Locate the cell with the specified text and output its [x, y] center coordinate. 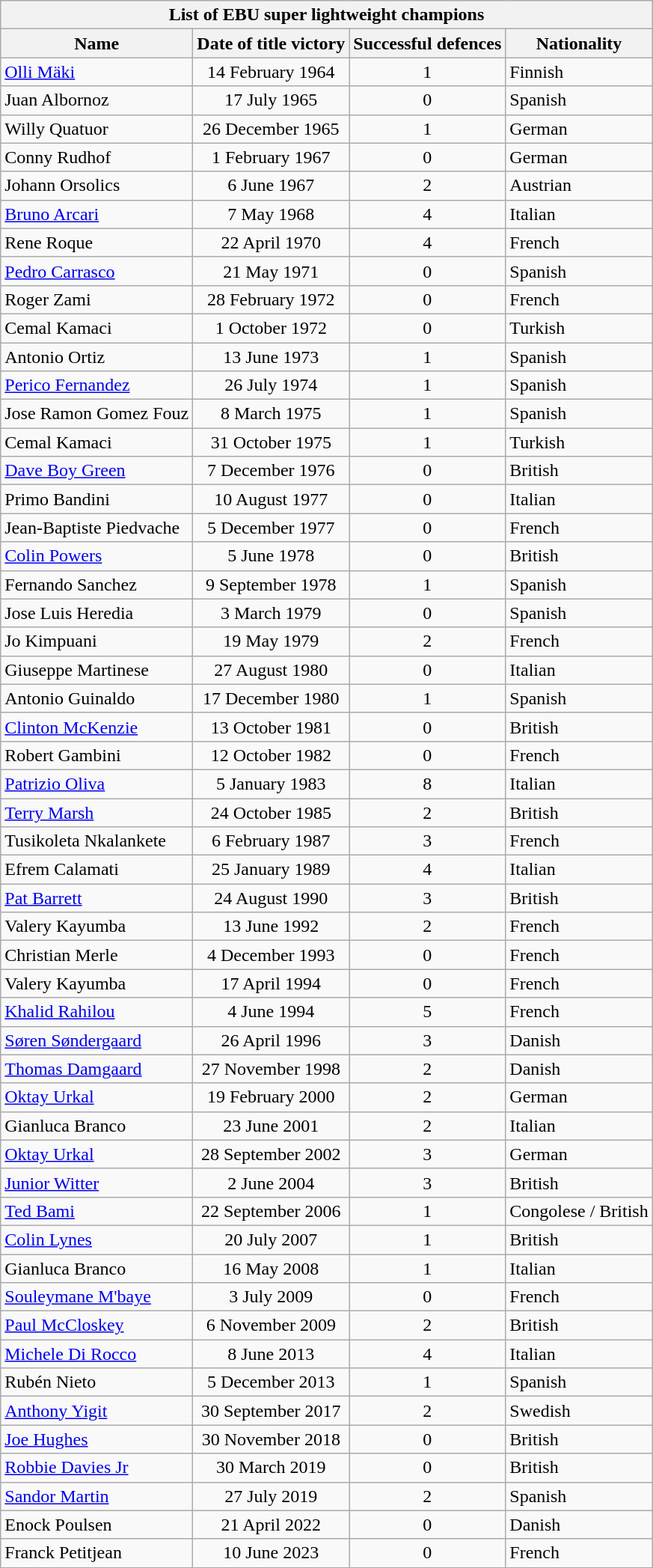
8 June 2013 [271, 1354]
19 May 1979 [271, 641]
16 May 2008 [271, 1269]
6 November 2009 [271, 1326]
26 July 1974 [271, 385]
17 July 1965 [271, 100]
Junior Witter [97, 1183]
26 April 1996 [271, 1040]
Nationality [579, 43]
Ted Bami [97, 1211]
7 December 1976 [271, 471]
Willy Quatuor [97, 129]
Søren Søndergaard [97, 1040]
27 November 1998 [271, 1069]
30 March 2019 [271, 1468]
Terry Marsh [97, 812]
3 March 1979 [271, 613]
27 August 1980 [271, 670]
Thomas Damgaard [97, 1069]
Jo Kimpuani [97, 641]
Primo Bandini [97, 499]
Patrizio Oliva [97, 784]
6 June 1967 [271, 186]
20 July 2007 [271, 1239]
Rene Roque [97, 242]
Juan Albornoz [97, 100]
Franck Petitjean [97, 1553]
31 October 1975 [271, 442]
Efrem Calamati [97, 870]
Christian Merle [97, 955]
19 February 2000 [271, 1097]
Austrian [579, 186]
4 June 1994 [271, 1012]
2 June 2004 [271, 1183]
Date of title victory [271, 43]
Khalid Rahilou [97, 1012]
1 October 1972 [271, 328]
12 October 1982 [271, 755]
30 September 2017 [271, 1411]
8 March 1975 [271, 414]
Rubén Nieto [97, 1382]
5 June 1978 [271, 556]
Successful defences [428, 43]
6 February 1987 [271, 841]
30 November 2018 [271, 1439]
4 December 1993 [271, 955]
Congolese / British [579, 1211]
Clinton McKenzie [97, 727]
21 April 2022 [271, 1525]
Paul McCloskey [97, 1326]
24 October 1985 [271, 812]
13 June 1973 [271, 357]
Name [97, 43]
Sandor Martin [97, 1496]
Pat Barrett [97, 898]
Olli Mäki [97, 72]
Colin Lynes [97, 1239]
Jose Ramon Gomez Fouz [97, 414]
1 February 1967 [271, 157]
22 April 1970 [271, 242]
5 [428, 1012]
10 August 1977 [271, 499]
10 June 2023 [271, 1553]
Swedish [579, 1411]
Tusikoleta Nkalankete [97, 841]
22 September 2006 [271, 1211]
Michele Di Rocco [97, 1354]
5 January 1983 [271, 784]
Antonio Guinaldo [97, 698]
Joe Hughes [97, 1439]
Pedro Carrasco [97, 271]
13 October 1981 [271, 727]
Jean-Baptiste Piedvache [97, 528]
Antonio Ortiz [97, 357]
Fernando Sanchez [97, 585]
Robbie Davies Jr [97, 1468]
Conny Rudhof [97, 157]
List of EBU super lightweight champions [326, 15]
Souleymane M'baye [97, 1297]
23 June 2001 [271, 1126]
21 May 1971 [271, 271]
Jose Luis Heredia [97, 613]
3 July 2009 [271, 1297]
5 December 2013 [271, 1382]
25 January 1989 [271, 870]
Perico Fernandez [97, 385]
Giuseppe Martinese [97, 670]
Bruno Arcari [97, 214]
Anthony Yigit [97, 1411]
9 September 1978 [271, 585]
5 December 1977 [271, 528]
Colin Powers [97, 556]
Enock Poulsen [97, 1525]
28 September 2002 [271, 1154]
28 February 1972 [271, 299]
Roger Zami [97, 299]
Johann Orsolics [97, 186]
13 June 1992 [271, 927]
Robert Gambini [97, 755]
26 December 1965 [271, 129]
Dave Boy Green [97, 471]
8 [428, 784]
7 May 1968 [271, 214]
17 April 1994 [271, 983]
27 July 2019 [271, 1496]
17 December 1980 [271, 698]
Finnish [579, 72]
24 August 1990 [271, 898]
14 February 1964 [271, 72]
